Return the [x, y] coordinate for the center point of the cell that contains the specified text.  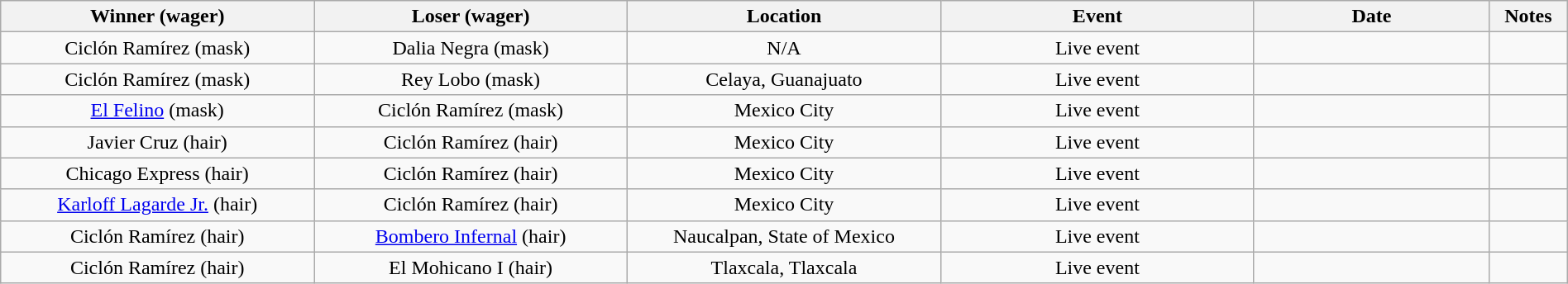
Loser (wager) [471, 17]
Location [784, 17]
El Mohicano I (hair) [471, 267]
Javier Cruz (hair) [157, 142]
Rey Lobo (mask) [471, 79]
Date [1371, 17]
Naucalpan, State of Mexico [784, 236]
N/A [784, 48]
Bombero Infernal (hair) [471, 236]
Karloff Lagarde Jr. (hair) [157, 205]
Dalia Negra (mask) [471, 48]
Event [1097, 17]
Tlaxcala, Tlaxcala [784, 267]
Celaya, Guanajuato [784, 79]
Winner (wager) [157, 17]
Notes [1528, 17]
Chicago Express (hair) [157, 173]
El Felino (mask) [157, 111]
